Detect which cell encompasses the target text, then output its [X, Y] center coordinate. 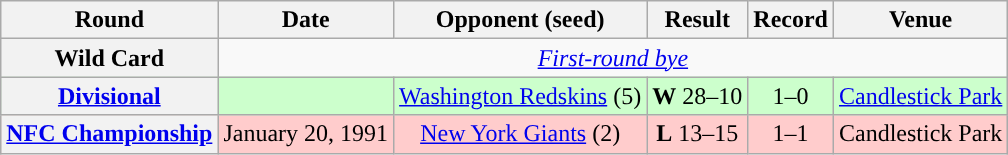
Date [306, 20]
Washington Redskins (5) [520, 96]
1–1 [791, 134]
Venue [920, 20]
NFC Championship [110, 134]
Opponent (seed) [520, 20]
Round [110, 20]
Wild Card [110, 58]
New York Giants (2) [520, 134]
First-round bye [613, 58]
Divisional [110, 96]
Result [698, 20]
L 13–15 [698, 134]
Record [791, 20]
January 20, 1991 [306, 134]
1–0 [791, 96]
W 28–10 [698, 96]
